Scan for the cell matching the given text and deliver its [X, Y] coordinate at center. 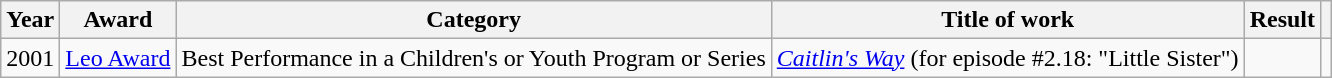
Leo Award [118, 58]
2001 [30, 58]
Category [474, 20]
Result [1282, 20]
Best Performance in a Children's or Youth Program or Series [474, 58]
Award [118, 20]
Year [30, 20]
Caitlin's Way (for episode #2.18: "Little Sister") [1008, 58]
Title of work [1008, 20]
